Determine the [x, y] coordinate at the center of the cell enclosing the given text.  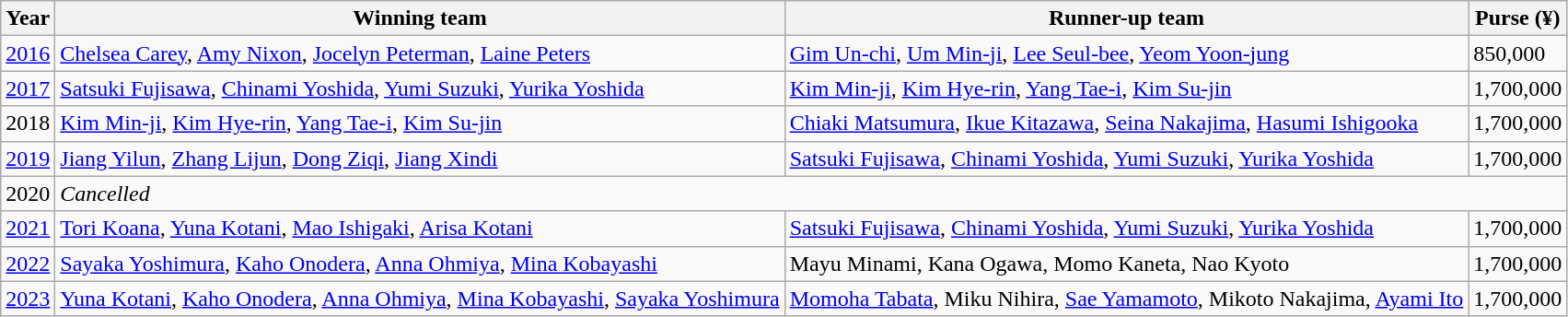
Cancelled [811, 194]
Yuna Kotani, Kaho Onodera, Anna Ohmiya, Mina Kobayashi, Sayaka Yoshimura [420, 299]
Chelsea Carey, Amy Nixon, Jocelyn Peterman, Laine Peters [420, 53]
Purse (¥) [1517, 18]
Jiang Yilun, Zhang Lijun, Dong Ziqi, Jiang Xindi [420, 158]
Tori Koana, Yuna Kotani, Mao Ishigaki, Arisa Kotani [420, 229]
2021 [28, 229]
2018 [28, 123]
Mayu Minami, Kana Ogawa, Momo Kaneta, Nao Kyoto [1127, 264]
Winning team [420, 18]
2016 [28, 53]
2019 [28, 158]
850,000 [1517, 53]
Chiaki Matsumura, Ikue Kitazawa, Seina Nakajima, Hasumi Ishigooka [1127, 123]
Year [28, 18]
Gim Un-chi, Um Min-ji, Lee Seul-bee, Yeom Yoon-jung [1127, 53]
2023 [28, 299]
2020 [28, 194]
Runner-up team [1127, 18]
2022 [28, 264]
2017 [28, 88]
Momoha Tabata, Miku Nihira, Sae Yamamoto, Mikoto Nakajima, Ayami Ito [1127, 299]
Sayaka Yoshimura, Kaho Onodera, Anna Ohmiya, Mina Kobayashi [420, 264]
